Extract the (X, Y) coordinate from the center of the cell holding the provided text.  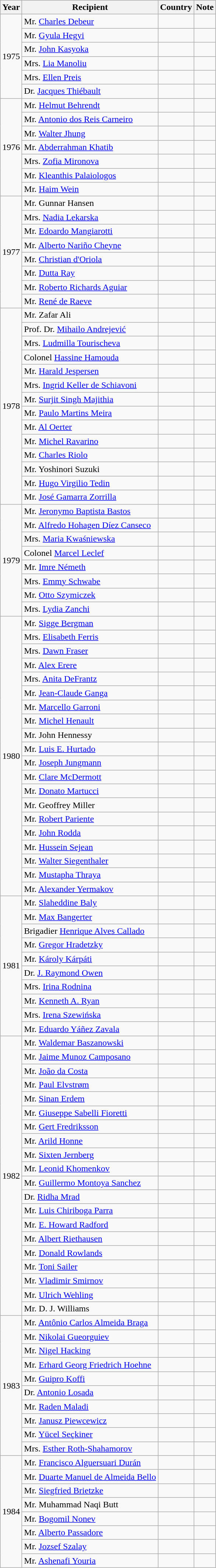
Mr. Yoshinori Suzuki (90, 469)
Mrs. Ingrid Keller de Schiavoni (90, 385)
Mr. Muhammad Naqi Butt (90, 1504)
Mr. Imre Németh (90, 567)
Mrs. Anita DeFrantz (90, 679)
Recipient (90, 7)
Mr. João da Costa (90, 1071)
Mr. Hussein Sejean (90, 847)
Mr. Clare McDermott (90, 777)
Mr. John Hennessy (90, 735)
Colonel Hassine Hamouda (90, 357)
Note (205, 7)
Mr. Duarte Manuel de Almeida Bello (90, 1476)
Mrs. Nadia Lekarska (90, 217)
Mrs. Irena Szewińska (90, 1015)
Mr. Guillermo Montoya Sanchez (90, 1183)
Mr. Walter Jhung (90, 133)
Mr. Waldemar Baszanowski (90, 1043)
Mr. Luis E. Hurtado (90, 749)
Mr. Nikolai Gueorguiev (90, 1337)
Mr. Kleanthis Palaiologos (90, 175)
Prof. Dr. Mihailo Andrejević (90, 329)
Mr. Harald Jespersen (90, 371)
Year (11, 7)
Mr. José Gamarra Zorrilla (90, 497)
Mr. Marcello Garroni (90, 707)
Mr. Alberto Nariño Cheyne (90, 245)
Mr. Janusz Piewcewicz (90, 1421)
Mr. Gyula Hegyi (90, 35)
1977 (11, 252)
Mr. Guipro Koffi (90, 1379)
Mr. Surjit Singh Majithia (90, 399)
Mr. Donald Rowlands (90, 1253)
1975 (11, 56)
Mr. Walter Siegenthaler (90, 861)
Mr. Al Oerter (90, 427)
Mr. Jaime Munoz Camposano (90, 1057)
Mr. Alberto Passadore (90, 1533)
Mr. Ashenafi Youria (90, 1561)
Mr. Toni Sailer (90, 1267)
Mrs. Elisabeth Ferris (90, 637)
1978 (11, 406)
Mrs. Lydia Zanchi (90, 609)
Country (176, 7)
Mr. Helmut Behrendt (90, 105)
Mr. Max Bangerter (90, 917)
Mr. Geoffrey Miller (90, 805)
Mr. Charles Debeur (90, 21)
Mr. Paul Elvstrøm (90, 1085)
Brigadier Henrique Alves Callado (90, 931)
Colonel Marcel Leclef (90, 553)
Mr. Antônio Carlos Almeida Braga (90, 1323)
Mr. Sinan Erdem (90, 1099)
Mr. D. J. Williams (90, 1309)
Mr. Yücel Seçkiner (90, 1435)
Mr. Hugo Virgilio Tedin (90, 483)
Mr. Michel Ravarino (90, 441)
Mrs. Lia Manoliu (90, 63)
Mr. Alexander Yermakov (90, 889)
Dr. Jacques Thiébault (90, 91)
Mr. Kenneth A. Ryan (90, 1001)
Mr. Ulrich Wehling (90, 1294)
Mrs. Ellen Preis (90, 77)
Mr. Roberto Richards Aguiar (90, 287)
Mr. Joseph Jungmann (90, 763)
Mr. Siegfried Brietzke (90, 1490)
Mr. Donato Martucci (90, 791)
1980 (11, 756)
Mr. Sigge Bergman (90, 623)
Mr. Haim Wein (90, 189)
Mr. Christian d'Oriola (90, 259)
Mr. Gert Fredriksson (90, 1127)
Mr. Antonio dos Reis Carneiro (90, 119)
1981 (11, 966)
Mr. Jean-Claude Ganga (90, 693)
Mr. Mustapha Thraya (90, 875)
Mr. John Rodda (90, 833)
Mr. Robert Pariente (90, 819)
Mr. Gregor Hradetzky (90, 945)
1982 (11, 1176)
1979 (11, 560)
Mrs. Irina Rodnina (90, 987)
Mr. Edoardo Mangiarotti (90, 231)
Mr. E. Howard Radford (90, 1225)
Mr. Abderrahman Khatib (90, 147)
Mr. Raden Maladi (90, 1407)
Mr. Alex Erere (90, 665)
Mr. Jeronymo Baptista Bastos (90, 511)
Mr. Erhard Georg Friedrich Hoehne (90, 1365)
Mr. Vladimir Smirnov (90, 1281)
Mr. John Kasyoka (90, 49)
Mr. Nigel Hacking (90, 1351)
Mr. Dutta Ray (90, 273)
Mr. Michel Henault (90, 721)
Mr. Alfredo Hohagen Díez Canseco (90, 525)
1984 (11, 1511)
Mr. Károly Kárpáti (90, 959)
Mr. Charles Riolo (90, 455)
Mr. Giuseppe Sabelli Fioretti (90, 1113)
Mr. Paulo Martins Meira (90, 413)
1983 (11, 1386)
Mr. René de Raeve (90, 301)
Mr. Zafar Ali (90, 315)
Mrs. Maria Kwaśniewska (90, 539)
Mr. Albert Riethausen (90, 1239)
Mr. Francisco Alguersuari Durán (90, 1462)
Mr. Slaheddine Baly (90, 903)
Mr. Leonid Khomenkov (90, 1169)
Mrs. Dawn Fraser (90, 651)
Mrs. Zofia Mironova (90, 161)
Dr. Ridha Mrad (90, 1197)
Mrs. Emmy Schwabe (90, 581)
Dr. J. Raymond Owen (90, 973)
Mrs. Ludmilla Tourischeva (90, 343)
Mr. Sixten Jernberg (90, 1155)
Mr. Arild Honne (90, 1141)
Mr. Luis Chiriboga Parra (90, 1211)
1976 (11, 147)
Mr. Bogomil Nonev (90, 1519)
Mr. Jozsef Szalay (90, 1547)
Mr. Gunnar Hansen (90, 203)
Mrs. Esther Roth-Shahamorov (90, 1449)
Mr. Otto Szymiczek (90, 595)
Dr. Antonio Losada (90, 1393)
Mr. Eduardo Yáñez Zavala (90, 1029)
